From the cell containing the given text, extract its center point as (x, y) coordinate. 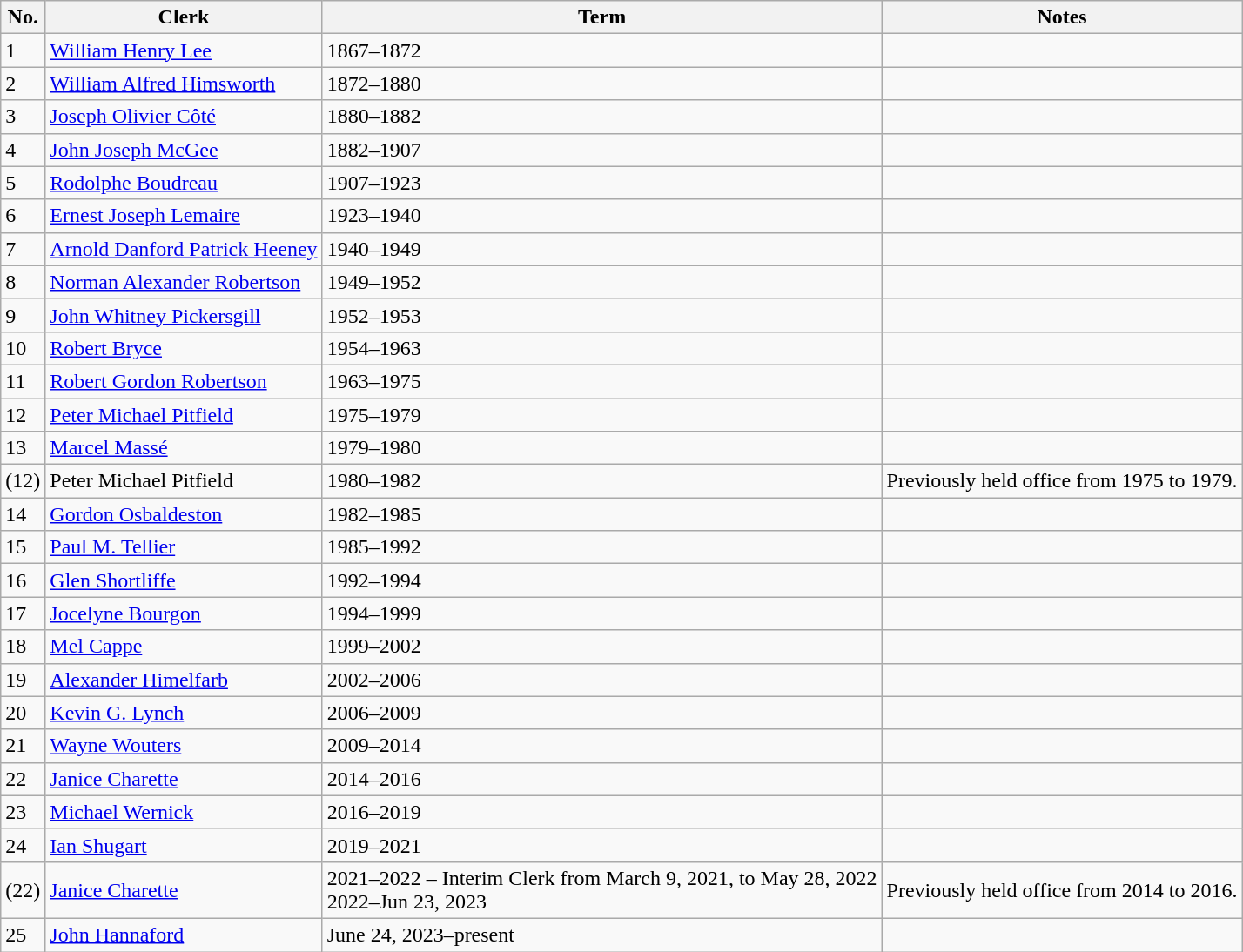
1880–1882 (602, 117)
1985–1992 (602, 547)
1949–1952 (602, 282)
Alexander Himelfarb (184, 680)
Mel Cappe (184, 647)
1940–1949 (602, 249)
1952–1953 (602, 315)
13 (23, 448)
No. (23, 17)
2019–2021 (602, 845)
11 (23, 381)
Ian Shugart (184, 845)
19 (23, 680)
6 (23, 216)
20 (23, 713)
Previously held office from 2014 to 2016. (1062, 889)
7 (23, 249)
15 (23, 547)
2016–2019 (602, 812)
1963–1975 (602, 381)
Robert Gordon Robertson (184, 381)
1975–1979 (602, 415)
2014–2016 (602, 779)
William Henry Lee (184, 50)
Clerk (184, 17)
2 (23, 84)
John Whitney Pickersgill (184, 315)
8 (23, 282)
Previously held office from 1975 to 1979. (1062, 481)
June 24, 2023–present (602, 935)
1999–2002 (602, 647)
Rodolphe Boudreau (184, 183)
Wayne Wouters (184, 746)
Glen Shortliffe (184, 580)
22 (23, 779)
Norman Alexander Robertson (184, 282)
1923–1940 (602, 216)
Robert Bryce (184, 348)
Ernest Joseph Lemaire (184, 216)
1 (23, 50)
23 (23, 812)
2006–2009 (602, 713)
John Hannaford (184, 935)
1994–1999 (602, 613)
3 (23, 117)
24 (23, 845)
4 (23, 150)
(22) (23, 889)
Paul M. Tellier (184, 547)
9 (23, 315)
Marcel Massé (184, 448)
Joseph Olivier Côté (184, 117)
5 (23, 183)
1872–1880 (602, 84)
1882–1907 (602, 150)
1979–1980 (602, 448)
12 (23, 415)
Jocelyne Bourgon (184, 613)
2009–2014 (602, 746)
14 (23, 514)
1954–1963 (602, 348)
16 (23, 580)
William Alfred Himsworth (184, 84)
Notes (1062, 17)
John Joseph McGee (184, 150)
Arnold Danford Patrick Heeney (184, 249)
1992–1994 (602, 580)
Kevin G. Lynch (184, 713)
25 (23, 935)
(12) (23, 481)
Term (602, 17)
1907–1923 (602, 183)
Michael Wernick (184, 812)
2021–2022 – Interim Clerk from March 9, 2021, to May 28, 20222022–Jun 23, 2023 (602, 889)
1980–1982 (602, 481)
21 (23, 746)
Gordon Osbaldeston (184, 514)
1982–1985 (602, 514)
2002–2006 (602, 680)
17 (23, 613)
18 (23, 647)
1867–1872 (602, 50)
10 (23, 348)
